Output the [X, Y] coordinate of the center of the cell containing the given text.  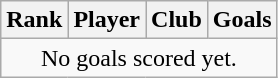
Club [177, 20]
Rank [34, 20]
Player [107, 20]
No goals scored yet. [139, 58]
Goals [242, 20]
